From the cell containing the given text, extract its center point as [X, Y] coordinate. 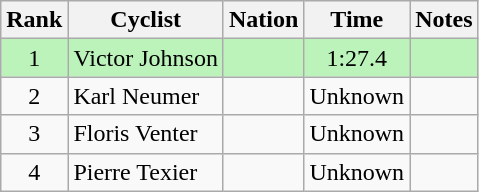
Pierre Texier [146, 172]
Victor Johnson [146, 58]
Floris Venter [146, 134]
Rank [34, 20]
Karl Neumer [146, 96]
1:27.4 [357, 58]
Notes [444, 20]
Nation [263, 20]
Cyclist [146, 20]
1 [34, 58]
Time [357, 20]
4 [34, 172]
2 [34, 96]
3 [34, 134]
